Search for the cell housing the specified text and yield its (x, y) center coordinate. 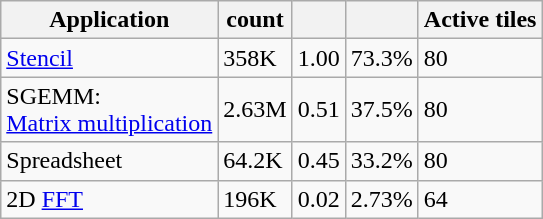
SGEMM:Matrix multiplication (110, 110)
2.73% (382, 199)
33.2% (382, 161)
358K (255, 58)
73.3% (382, 58)
count (255, 20)
0.51 (318, 110)
0.45 (318, 161)
196K (255, 199)
2D FFT (110, 199)
Stencil (110, 58)
64 (480, 199)
Spreadsheet (110, 161)
Application (110, 20)
2.63M (255, 110)
Active tiles (480, 20)
1.00 (318, 58)
0.02 (318, 199)
64.2K (255, 161)
37.5% (382, 110)
